Detect which cell encompasses the target text, then output its (x, y) center coordinate. 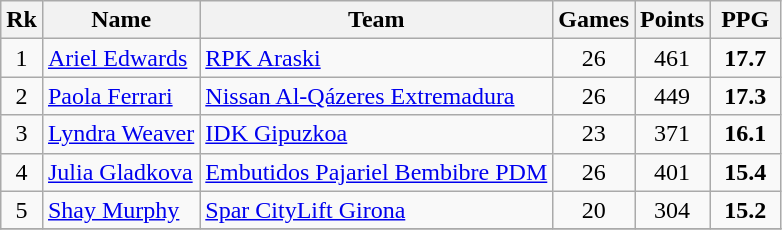
Shay Murphy (120, 210)
Nissan Al-Qázeres Extremadura (376, 96)
Paola Ferrari (120, 96)
461 (672, 58)
23 (594, 134)
2 (22, 96)
15.4 (746, 172)
304 (672, 210)
15.2 (746, 210)
Spar CityLift Girona (376, 210)
17.7 (746, 58)
PPG (746, 20)
5 (22, 210)
Lyndra Weaver (120, 134)
Rk (22, 20)
3 (22, 134)
16.1 (746, 134)
17.3 (746, 96)
Games (594, 20)
Ariel Edwards (120, 58)
Julia Gladkova (120, 172)
401 (672, 172)
RPK Araski (376, 58)
1 (22, 58)
IDK Gipuzkoa (376, 134)
Name (120, 20)
Embutidos Pajariel Bembibre PDM (376, 172)
4 (22, 172)
371 (672, 134)
449 (672, 96)
Team (376, 20)
Points (672, 20)
20 (594, 210)
